Provide the (x, y) coordinate of the cell's center where the given text is located.  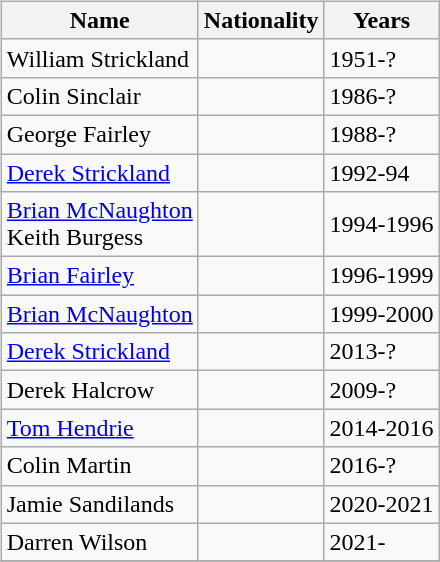
2013-? (382, 352)
1994-1996 (382, 224)
1999-2000 (382, 314)
Tom Hendrie (100, 428)
Nationality (261, 20)
Colin Sinclair (100, 96)
Darren Wilson (100, 542)
2020-2021 (382, 504)
Brian McNaughton Keith Burgess (100, 224)
2009-? (382, 390)
1988-? (382, 134)
1992-94 (382, 173)
2014-2016 (382, 428)
1951-? (382, 58)
Brian Fairley (100, 276)
2016-? (382, 466)
Jamie Sandilands (100, 504)
Years (382, 20)
Name (100, 20)
Derek Halcrow (100, 390)
2021- (382, 542)
Colin Martin (100, 466)
William Strickland (100, 58)
1986-? (382, 96)
George Fairley (100, 134)
1996-1999 (382, 276)
Brian McNaughton (100, 314)
